Scan for the cell matching the given text and deliver its [x, y] coordinate at center. 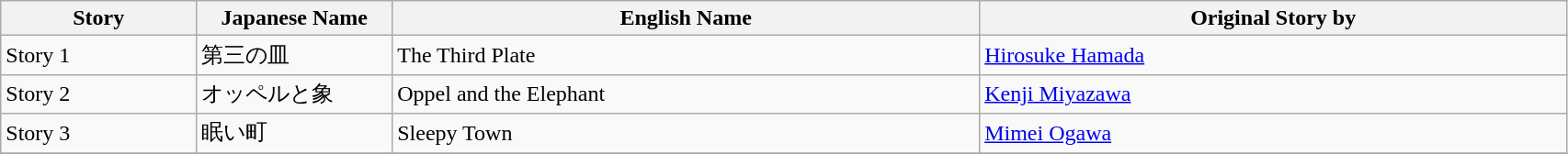
第三の皿 [294, 55]
Kenji Miyazawa [1274, 93]
Hirosuke Hamada [1274, 55]
眠い町 [294, 134]
Story 2 [99, 93]
English Name [686, 18]
Original Story by [1274, 18]
The Third Plate [686, 55]
Mimei Ogawa [1274, 134]
Story [99, 18]
Sleepy Town [686, 134]
Oppel and the Elephant [686, 93]
Story 1 [99, 55]
オッペルと象 [294, 93]
Japanese Name [294, 18]
Story 3 [99, 134]
